Scan for the cell matching the given text and deliver its [x, y] coordinate at center. 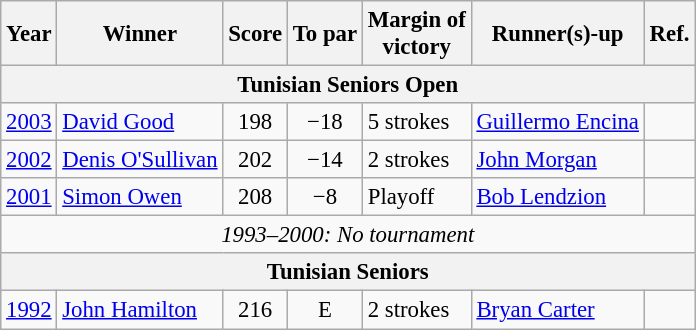
Guillermo Encina [558, 122]
Tunisian Seniors [348, 273]
Ref. [669, 34]
−14 [324, 160]
2001 [29, 197]
Denis O'Sullivan [140, 160]
Winner [140, 34]
202 [256, 160]
To par [324, 34]
198 [256, 122]
5 strokes [416, 122]
Runner(s)-up [558, 34]
John Morgan [558, 160]
Tunisian Seniors Open [348, 85]
Playoff [416, 197]
David Good [140, 122]
−18 [324, 122]
E [324, 310]
Score [256, 34]
Bob Lendzion [558, 197]
208 [256, 197]
Simon Owen [140, 197]
1992 [29, 310]
Year [29, 34]
Bryan Carter [558, 310]
2003 [29, 122]
John Hamilton [140, 310]
−8 [324, 197]
Margin ofvictory [416, 34]
2002 [29, 160]
1993–2000: No tournament [348, 235]
216 [256, 310]
